Pinpoint the cell where the given text exists, returning its (x, y) midpoint coordinate. 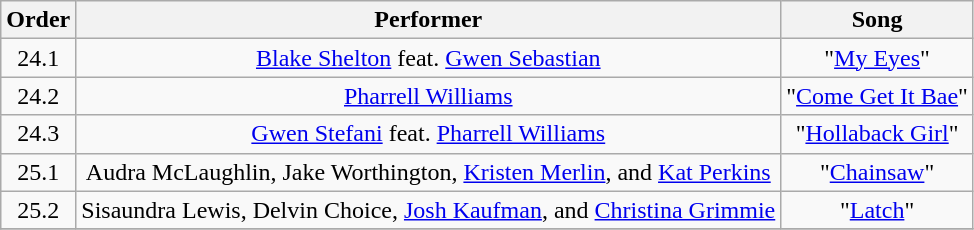
24.3 (38, 134)
25.2 (38, 210)
Blake Shelton feat. Gwen Sebastian (428, 58)
"Hollaback Girl" (878, 134)
24.1 (38, 58)
Song (878, 20)
24.2 (38, 96)
"Latch" (878, 210)
Performer (428, 20)
Order (38, 20)
25.1 (38, 172)
"My Eyes" (878, 58)
"Come Get It Bae" (878, 96)
Audra McLaughlin, Jake Worthington, Kristen Merlin, and Kat Perkins (428, 172)
"Chainsaw" (878, 172)
Pharrell Williams (428, 96)
Sisaundra Lewis, Delvin Choice, Josh Kaufman, and Christina Grimmie (428, 210)
Gwen Stefani feat. Pharrell Williams (428, 134)
